Scan for the cell matching the given text and deliver its [X, Y] coordinate at center. 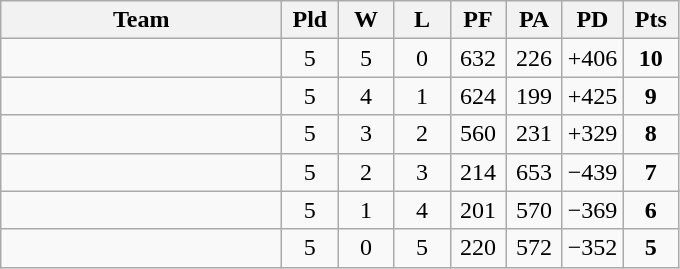
PA [534, 20]
214 [478, 172]
Team [142, 20]
6 [651, 210]
572 [534, 248]
632 [478, 58]
201 [478, 210]
226 [534, 58]
Pts [651, 20]
+329 [592, 134]
Pld [310, 20]
199 [534, 96]
220 [478, 248]
10 [651, 58]
570 [534, 210]
231 [534, 134]
PD [592, 20]
PF [478, 20]
+425 [592, 96]
−352 [592, 248]
L [422, 20]
−369 [592, 210]
+406 [592, 58]
653 [534, 172]
7 [651, 172]
9 [651, 96]
W [366, 20]
560 [478, 134]
8 [651, 134]
624 [478, 96]
−439 [592, 172]
